Capture the cell that displays the provided text and extract its [X, Y] central coordinate. 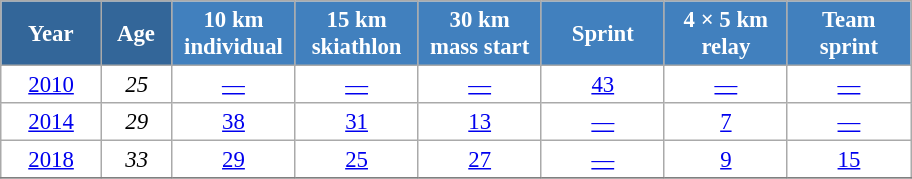
15 km skiathlon [356, 34]
15 [848, 160]
2018 [52, 160]
7 [726, 122]
31 [356, 122]
Team sprint [848, 34]
38 [234, 122]
13 [480, 122]
10 km individual [234, 34]
30 km mass start [480, 34]
Sprint [602, 34]
27 [480, 160]
33 [136, 160]
Age [136, 34]
2014 [52, 122]
Year [52, 34]
4 × 5 km relay [726, 34]
43 [602, 85]
2010 [52, 85]
9 [726, 160]
